Find where the given text appears and provide that cell's center as (X, Y) coordinate. 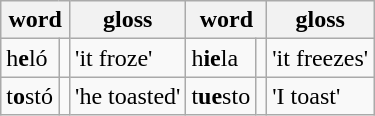
'it froze' (128, 58)
tostó (30, 96)
'I toast' (320, 96)
hiela (221, 58)
tuesto (221, 96)
'it freezes' (320, 58)
heló (30, 58)
'he toasted' (128, 96)
